Return the [X, Y] coordinate for the center point of the cell that contains the specified text.  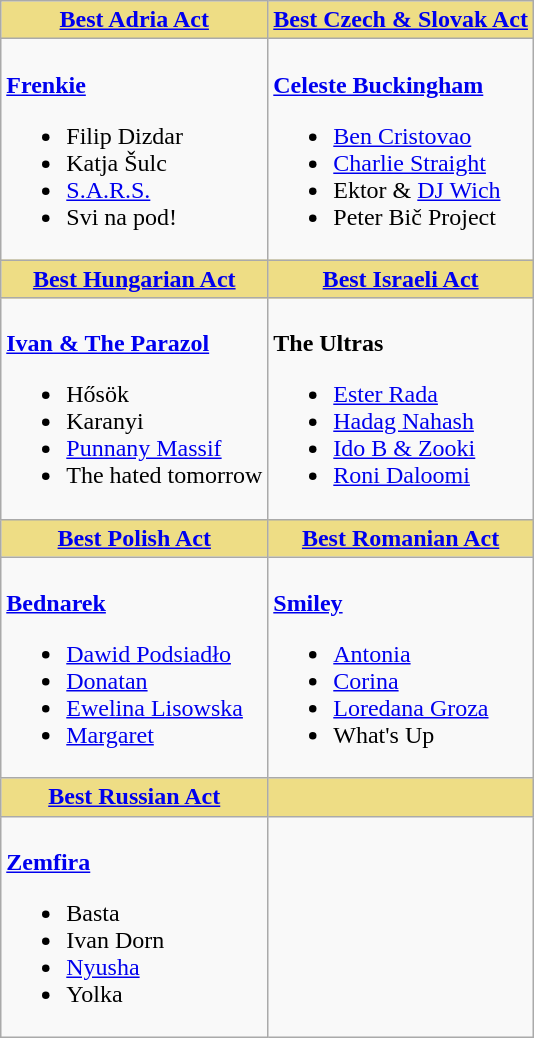
Ivan & The ParazolHősökKaranyiPunnany MassifThe hated tomorrow [134, 408]
SmileyAntoniaCorinaLoredana GrozaWhat's Up [401, 668]
Best Hungarian Act [134, 279]
Best Adria Act [134, 20]
Best Russian Act [134, 797]
BednarekDawid PodsiadłoDonatanEwelina LisowskaMargaret [134, 668]
Best Romanian Act [401, 538]
FrenkieFilip DizdarKatja ŠulcS.A.R.S.Svi na pod! [134, 150]
Best Czech & Slovak Act [401, 20]
Celeste BuckinghamBen CristovaoCharlie StraightEktor & DJ WichPeter Bič Project [401, 150]
Best Polish Act [134, 538]
The UltrasEster RadaHadag NahashIdo B & ZookiRoni Daloomi [401, 408]
ZemfiraBastaIvan DornNyushaYolka [134, 926]
Best Israeli Act [401, 279]
